Return (X, Y) of the center of cell containing provided text 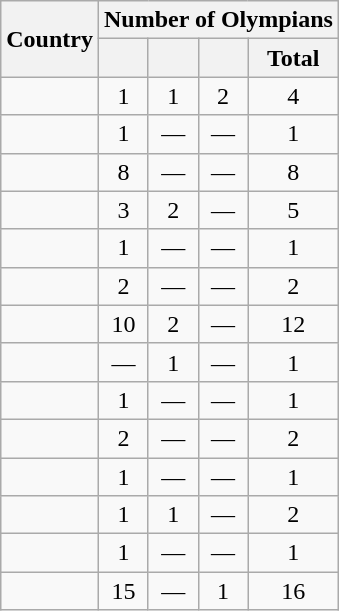
16 (293, 591)
4 (293, 96)
Country (50, 39)
10 (123, 324)
15 (123, 591)
12 (293, 324)
Number of Olympians (218, 20)
3 (123, 210)
5 (293, 210)
Total (293, 58)
